Capture the cell that displays the provided text and extract its [X, Y] central coordinate. 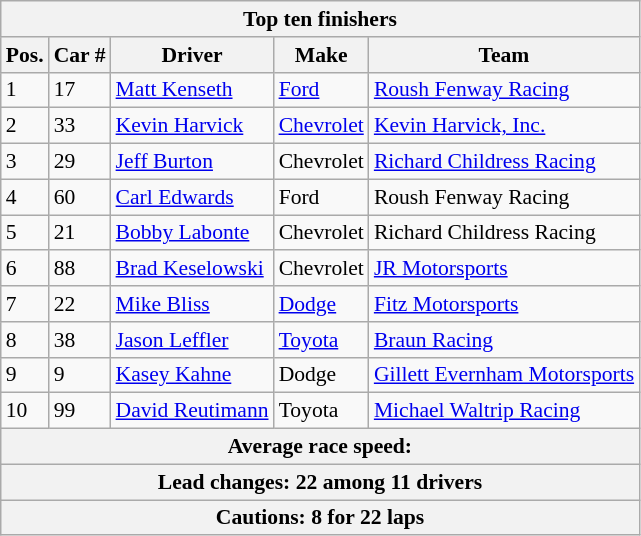
88 [80, 269]
Bobby Labonte [192, 233]
10 [25, 411]
21 [80, 233]
1 [25, 90]
38 [80, 340]
Mike Bliss [192, 304]
Carl Edwards [192, 197]
3 [25, 162]
JR Motorsports [504, 269]
Make [322, 55]
Kevin Harvick, Inc. [504, 126]
99 [80, 411]
Kasey Kahne [192, 375]
2 [25, 126]
6 [25, 269]
22 [80, 304]
Driver [192, 55]
7 [25, 304]
5 [25, 233]
Michael Waltrip Racing [504, 411]
Jason Leffler [192, 340]
Car # [80, 55]
8 [25, 340]
Brad Keselowski [192, 269]
33 [80, 126]
Team [504, 55]
Braun Racing [504, 340]
29 [80, 162]
17 [80, 90]
Average race speed: [320, 447]
Lead changes: 22 among 11 drivers [320, 482]
60 [80, 197]
Top ten finishers [320, 19]
David Reutimann [192, 411]
Pos. [25, 55]
Fitz Motorsports [504, 304]
4 [25, 197]
Gillett Evernham Motorsports [504, 375]
Matt Kenseth [192, 90]
Kevin Harvick [192, 126]
Cautions: 8 for 22 laps [320, 518]
Jeff Burton [192, 162]
